Scan for the cell matching the given text and deliver its [X, Y] coordinate at center. 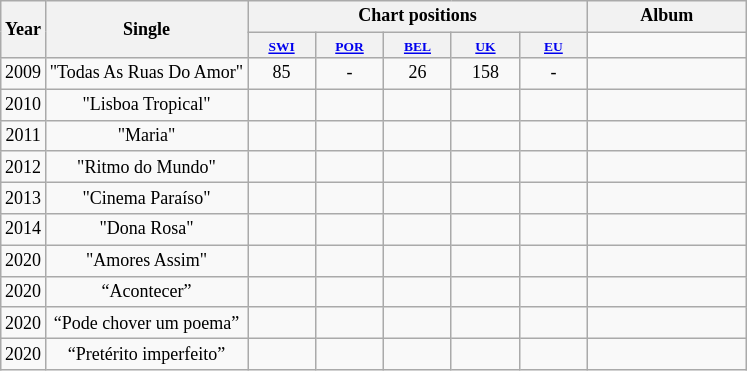
Single [146, 30]
Year [24, 30]
POR [350, 45]
"Dona Rosa" [146, 230]
“Pretérito imperfeito” [146, 354]
EU [553, 45]
BEL [417, 45]
158 [485, 74]
2011 [24, 136]
2014 [24, 230]
"Maria" [146, 136]
85 [282, 74]
Album [666, 16]
"Cinema Paraíso" [146, 198]
"Lisboa Tropical" [146, 104]
Chart positions [418, 16]
26 [417, 74]
“Pode chover um poema” [146, 322]
"Ritmo do Mundo" [146, 166]
"Todas As Ruas Do Amor" [146, 74]
SWI [282, 45]
2010 [24, 104]
2009 [24, 74]
2012 [24, 166]
"Amores Assim" [146, 260]
“Acontecer” [146, 292]
2013 [24, 198]
UK [485, 45]
